Pinpoint the cell where the given text exists, returning its (x, y) midpoint coordinate. 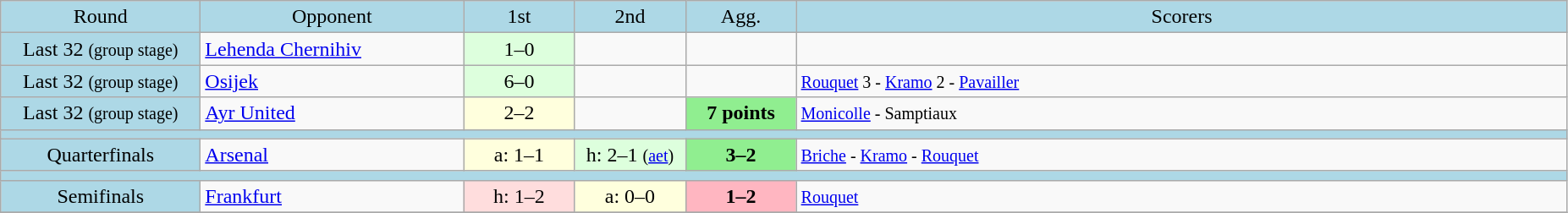
Opponent (332, 17)
a: 1–1 (520, 155)
Lehenda Chernihiv (332, 49)
3–2 (741, 155)
2nd (630, 17)
Briche - Kramo - Rouquet (1181, 155)
1–0 (520, 49)
1–2 (741, 196)
Monicolle - Samptiaux (1181, 113)
Rouquet 3 - Kramo 2 - Pavailler (1181, 81)
Arsenal (332, 155)
Ayr United (332, 113)
Frankfurt (332, 196)
Scorers (1181, 17)
Osijek (332, 81)
2–2 (520, 113)
6–0 (520, 81)
Quarterfinals (101, 155)
1st (520, 17)
Semifinals (101, 196)
Round (101, 17)
7 points (741, 113)
h: 1–2 (520, 196)
Rouquet (1181, 196)
h: 2–1 (aet) (630, 155)
a: 0–0 (630, 196)
Agg. (741, 17)
